Provide the [X, Y] coordinate of the cell's center where the given text is located.  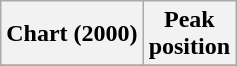
Chart (2000) [72, 34]
Peakposition [189, 34]
